Return [x, y] of the center of cell containing provided text 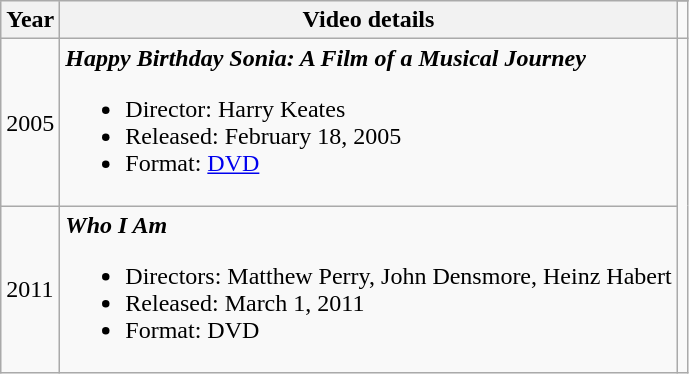
Happy Birthday Sonia: A Film of a Musical JourneyDirector: Harry KeatesReleased: February 18, 2005Format: DVD [368, 122]
Year [30, 20]
Video details [368, 20]
2005 [30, 122]
2011 [30, 290]
Who I AmDirectors: Matthew Perry, John Densmore, Heinz HabertReleased: March 1, 2011Format: DVD [368, 290]
